Return [X, Y] of the center of cell containing provided text 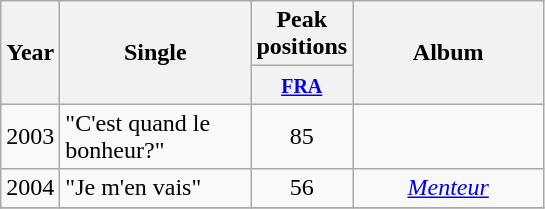
Single [156, 52]
Year [30, 52]
"C'est quand le bonheur?" [156, 136]
Album [448, 52]
2003 [30, 136]
"Je m'en vais" [156, 188]
85 [302, 136]
56 [302, 188]
Peak positions [302, 34]
FRA [302, 85]
Menteur [448, 188]
2004 [30, 188]
